Capture the cell that displays the provided text and extract its [X, Y] central coordinate. 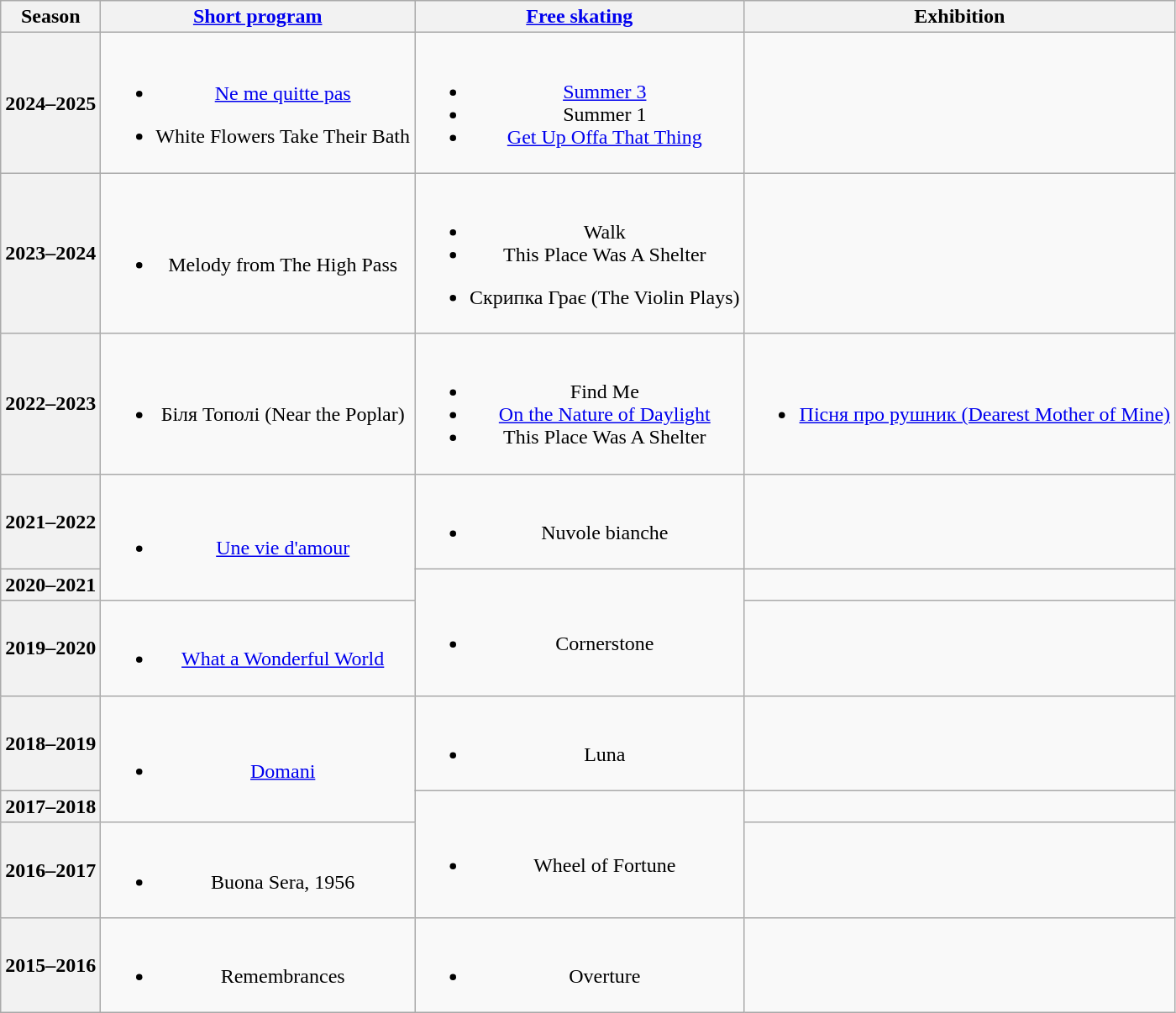
2022–2023 [50, 403]
2019–2020 [50, 648]
Exhibition [959, 17]
Ne me quitte pas White Flowers Take Their Bath [258, 102]
Buona Sera, 1956 [258, 870]
Cornerstone [580, 632]
Une vie d'amour [258, 538]
Season [50, 17]
Summer 3Summer 1 Get Up Offa That Thing [580, 102]
Domani [258, 759]
Wheel of Fortune [580, 853]
Find Me On the Nature of Daylight This Place Was A Shelter [580, 403]
Remembrances [258, 964]
2021–2022 [50, 521]
Nuvole bianche [580, 521]
Melody from The High Pass [258, 254]
2017–2018 [50, 806]
Біля Тополі (Near the Poplar) [258, 403]
2018–2019 [50, 743]
Walk This Place Was A Shelter Скрипка Грає (The Violin Plays) [580, 254]
2020–2021 [50, 585]
2015–2016 [50, 964]
What a Wonderful World [258, 648]
Пісня про рушник (Dearest Mother of Mine) [959, 403]
Overture [580, 964]
Luna [580, 743]
2024–2025 [50, 102]
Free skating [580, 17]
2023–2024 [50, 254]
2016–2017 [50, 870]
Short program [258, 17]
